Capture the cell that displays the provided text and extract its [x, y] central coordinate. 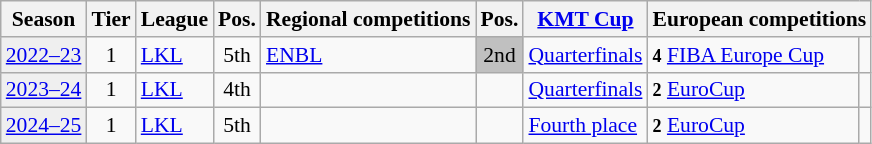
ENBL [368, 55]
4 FIBA Europe Cup [753, 55]
European competitions [759, 19]
2023–24 [44, 90]
2nd [500, 55]
League [174, 19]
KMT Cup [585, 19]
Season [44, 19]
2024–25 [44, 126]
Tier [110, 19]
Fourth place [585, 126]
Regional competitions [368, 19]
2022–23 [44, 55]
4th [237, 90]
